Detect which cell encompasses the target text, then output its (X, Y) center coordinate. 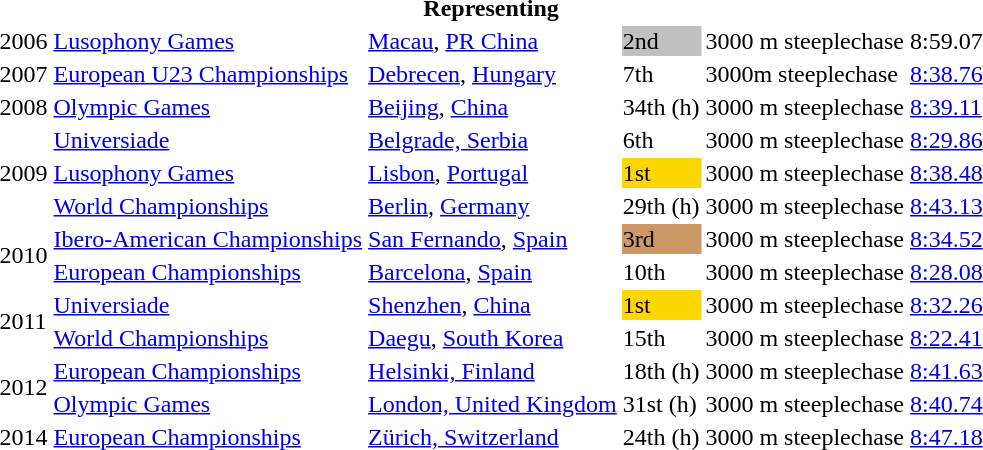
Barcelona, Spain (493, 272)
10th (661, 272)
Berlin, Germany (493, 206)
15th (661, 338)
7th (661, 74)
18th (h) (661, 371)
Belgrade, Serbia (493, 140)
31st (h) (661, 404)
San Fernando, Spain (493, 239)
Shenzhen, China (493, 305)
Daegu, South Korea (493, 338)
3000m steeplechase (805, 74)
European U23 Championships (208, 74)
34th (h) (661, 107)
29th (h) (661, 206)
Macau, PR China (493, 41)
3rd (661, 239)
Debrecen, Hungary (493, 74)
Beijing, China (493, 107)
2nd (661, 41)
6th (661, 140)
Ibero-American Championships (208, 239)
London, United Kingdom (493, 404)
Lisbon, Portugal (493, 173)
Helsinki, Finland (493, 371)
